Identify which cell holds the provided text, then report its [x, y] central coordinate. 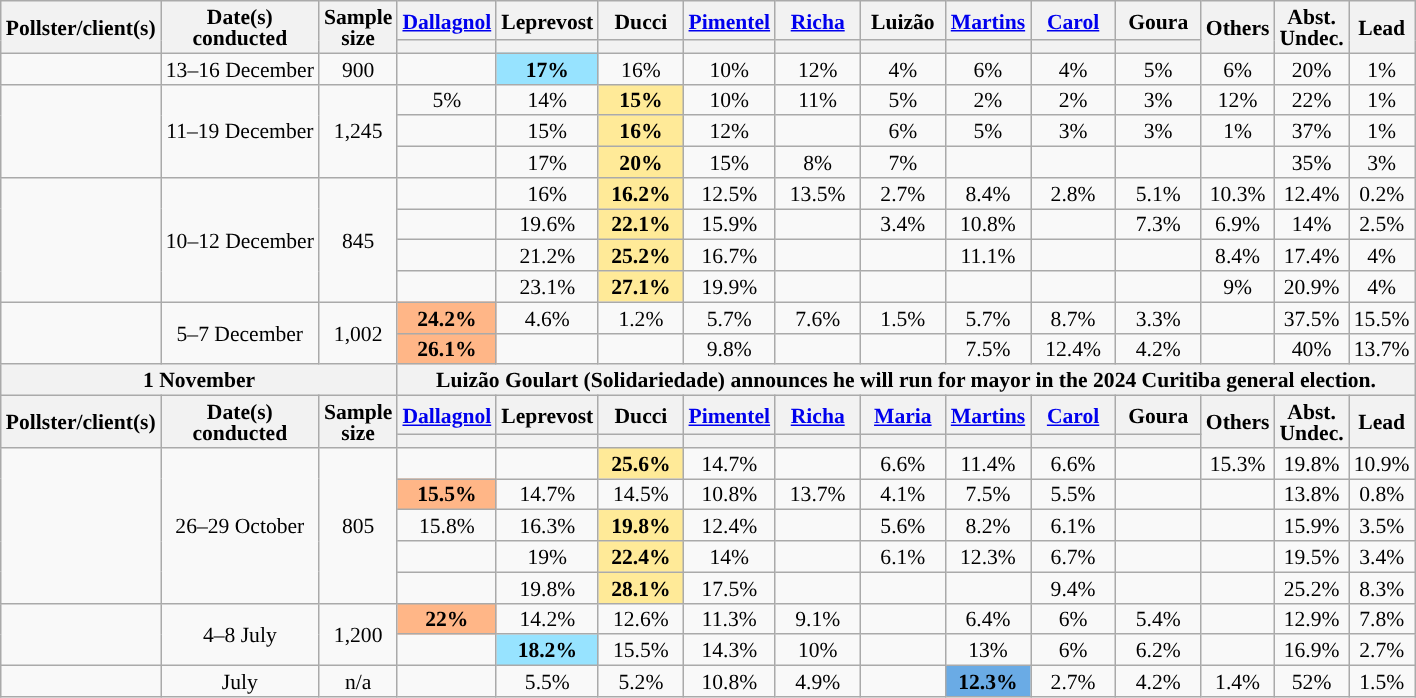
23.1% [547, 286]
3.5% [1382, 526]
6.7% [1074, 556]
19.6% [547, 224]
0.2% [1382, 194]
1 November [200, 380]
4–8 July [240, 634]
14.5% [640, 494]
12.9% [1311, 618]
8.3% [1382, 588]
17.5% [729, 588]
25.6% [640, 464]
0.8% [1382, 494]
15.3% [1238, 464]
805 [358, 526]
16.3% [547, 526]
24.2% [446, 318]
5–7 December [240, 333]
14.3% [729, 650]
1.4% [1238, 682]
21.2% [547, 256]
1,200 [358, 634]
17.4% [1311, 256]
19% [547, 556]
13.5% [818, 194]
Luizão Goulart (Solidariedade) announces he will run for mayor in the 2024 Curitiba general election. [906, 380]
16.9% [1311, 650]
4.9% [818, 682]
7% [902, 162]
4.6% [547, 318]
11.1% [988, 256]
8.7% [1074, 318]
5.6% [902, 526]
8% [818, 162]
900 [358, 68]
1,002 [358, 333]
18.2% [547, 650]
1.2% [640, 318]
37.5% [1311, 318]
10.9% [1382, 464]
22.1% [640, 224]
35% [1311, 162]
5.2% [640, 682]
28.1% [640, 588]
11% [818, 100]
5.1% [1158, 194]
845 [358, 240]
9.4% [1074, 588]
July [240, 682]
3.3% [1158, 318]
52% [1311, 682]
14.2% [547, 618]
6.4% [988, 618]
4.1% [902, 494]
13–16 December [240, 68]
Maria [902, 416]
11.4% [988, 464]
37% [1311, 132]
6.2% [1158, 650]
9.8% [729, 348]
6.9% [1238, 224]
13% [988, 650]
7.3% [1158, 224]
10.3% [1238, 194]
13.8% [1311, 494]
26.1% [446, 348]
11–19 December [240, 130]
n/a [358, 682]
9% [1238, 286]
27.1% [640, 286]
20.9% [1311, 286]
2.5% [1382, 224]
7.8% [1382, 618]
22.4% [640, 556]
40% [1311, 348]
11.3% [729, 618]
Luizão [902, 20]
12.6% [640, 618]
19.5% [1311, 556]
16.2% [640, 194]
1,245 [358, 130]
9.1% [818, 618]
12.5% [729, 194]
8.2% [988, 526]
2.8% [1074, 194]
7.6% [818, 318]
26–29 October [240, 526]
16.7% [729, 256]
10–12 December [240, 240]
5.4% [1158, 618]
15.8% [446, 526]
19.9% [729, 286]
